Search for the cell housing the specified text and yield its (X, Y) center coordinate. 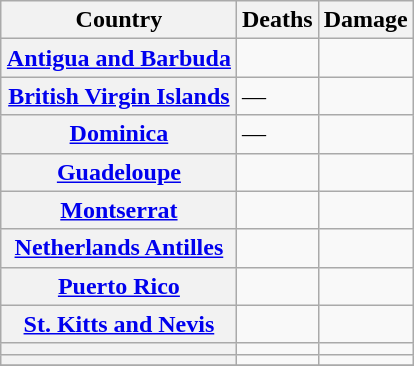
Puerto Rico (118, 286)
St. Kitts and Nevis (118, 324)
Damage (366, 20)
Antigua and Barbuda (118, 58)
Country (118, 20)
Guadeloupe (118, 172)
Dominica (118, 134)
British Virgin Islands (118, 96)
Montserrat (118, 210)
Netherlands Antilles (118, 248)
Deaths (277, 20)
